Detect which cell encompasses the target text, then output its [x, y] center coordinate. 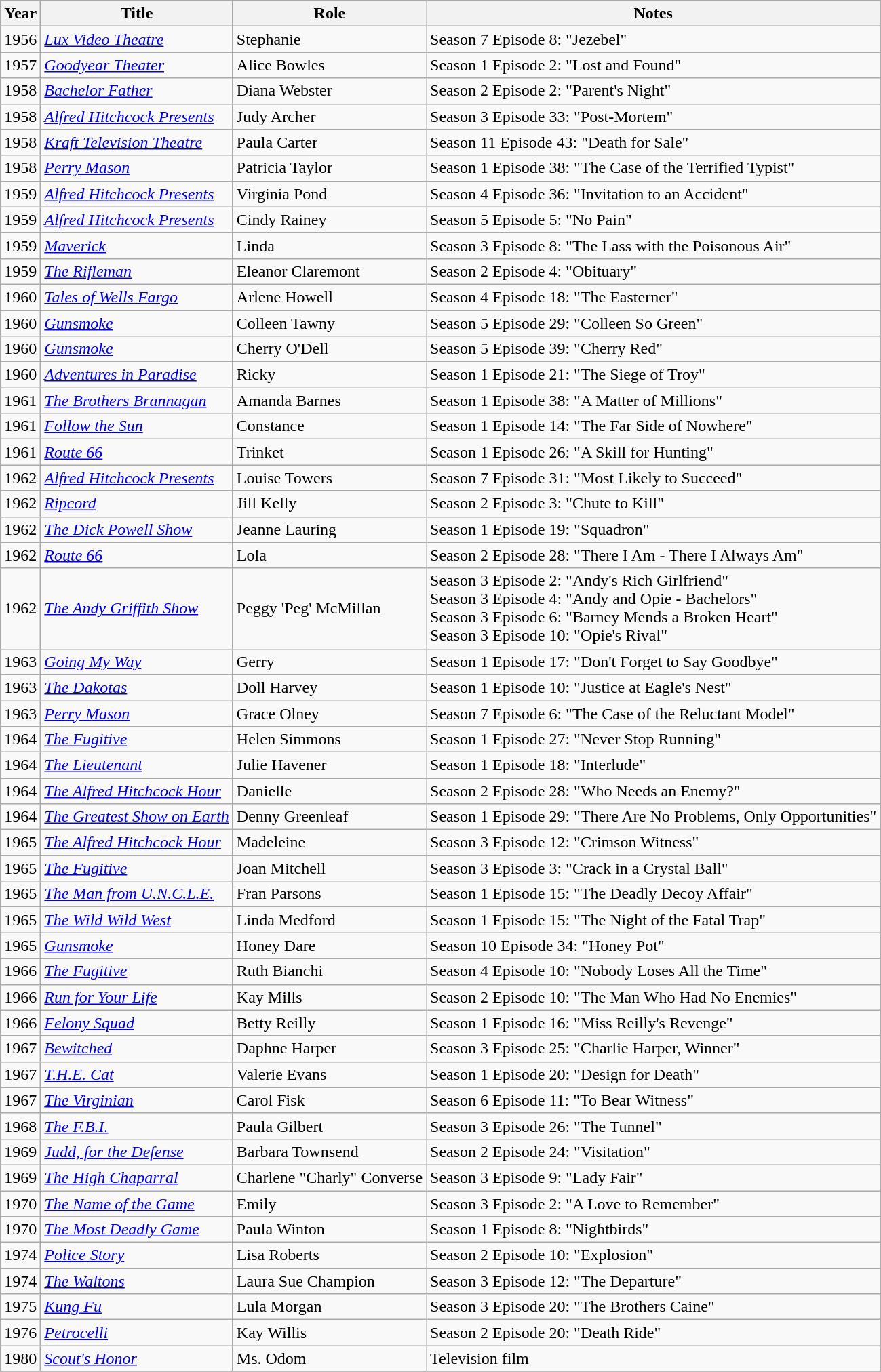
Ripcord [137, 504]
Adventures in Paradise [137, 375]
Cherry O'Dell [330, 349]
Peggy 'Peg' McMillan [330, 609]
Season 1 Episode 15: "The Night of the Fatal Trap" [654, 920]
Colleen Tawny [330, 323]
Maverick [137, 245]
Run for Your Life [137, 997]
Lisa Roberts [330, 1255]
Joan Mitchell [330, 868]
Season 4 Episode 10: "Nobody Loses All the Time" [654, 971]
Season 3 Episode 12: "Crimson Witness" [654, 843]
Season 4 Episode 36: "Invitation to an Accident" [654, 194]
Ricky [330, 375]
The Name of the Game [137, 1203]
Judd, for the Defense [137, 1152]
Cindy Rainey [330, 220]
Constance [330, 426]
Denny Greenleaf [330, 817]
Danielle [330, 791]
Season 3 Episode 9: "Lady Fair" [654, 1177]
Barbara Townsend [330, 1152]
The Dick Powell Show [137, 529]
Season 3 Episode 20: "The Brothers Caine" [654, 1307]
Season 1 Episode 16: "Miss Reilly's Revenge" [654, 1023]
Season 3 Episode 2: "A Love to Remember" [654, 1203]
Daphne Harper [330, 1049]
Kraft Television Theatre [137, 142]
Season 1 Episode 38: "A Matter of Millions" [654, 401]
Jill Kelly [330, 504]
Paula Winton [330, 1230]
Season 7 Episode 31: "Most Likely to Succeed" [654, 478]
Season 5 Episode 39: "Cherry Red" [654, 349]
Bewitched [137, 1049]
1957 [20, 65]
Tales of Wells Fargo [137, 297]
Season 2 Episode 10: "The Man Who Had No Enemies" [654, 997]
Kay Willis [330, 1333]
Season 1 Episode 2: "Lost and Found" [654, 65]
Patricia Taylor [330, 168]
Ruth Bianchi [330, 971]
The F.B.I. [137, 1126]
Season 11 Episode 43: "Death for Sale" [654, 142]
Season 7 Episode 6: "The Case of the Reluctant Model" [654, 713]
Season 2 Episode 28: "There I Am - There I Always Am" [654, 555]
Scout's Honor [137, 1358]
Year [20, 14]
Season 1 Episode 20: "Design for Death" [654, 1074]
Judy Archer [330, 117]
The Brothers Brannagan [137, 401]
Eleanor Claremont [330, 271]
Trinket [330, 452]
Kay Mills [330, 997]
1975 [20, 1307]
Season 3 Episode 25: "Charlie Harper, Winner" [654, 1049]
Television film [654, 1358]
The Dakotas [137, 687]
Louise Towers [330, 478]
Stephanie [330, 39]
Season 1 Episode 21: "The Siege of Troy" [654, 375]
Season 2 Episode 10: "Explosion" [654, 1255]
Season 2 Episode 4: "Obituary" [654, 271]
Lula Morgan [330, 1307]
Betty Reilly [330, 1023]
The High Chaparral [137, 1177]
Season 2 Episode 3: "Chute to Kill" [654, 504]
Kung Fu [137, 1307]
Season 1 Episode 26: "A Skill for Hunting" [654, 452]
T.H.E. Cat [137, 1074]
Season 1 Episode 17: "Don't Forget to Say Goodbye" [654, 662]
Season 2 Episode 20: "Death Ride" [654, 1333]
Julie Havener [330, 765]
Season 1 Episode 8: "Nightbirds" [654, 1230]
Season 1 Episode 14: "The Far Side of Nowhere" [654, 426]
Carol Fisk [330, 1100]
The Virginian [137, 1100]
Season 7 Episode 8: "Jezebel" [654, 39]
Lola [330, 555]
Linda Medford [330, 920]
Follow the Sun [137, 426]
Diana Webster [330, 91]
Lux Video Theatre [137, 39]
Season 1 Episode 19: "Squadron" [654, 529]
Virginia Pond [330, 194]
Gerry [330, 662]
The Man from U.N.C.L.E. [137, 894]
Alice Bowles [330, 65]
1956 [20, 39]
Fran Parsons [330, 894]
Season 1 Episode 27: "Never Stop Running" [654, 739]
Title [137, 14]
Going My Way [137, 662]
The Greatest Show on Earth [137, 817]
Linda [330, 245]
Role [330, 14]
Madeleine [330, 843]
Arlene Howell [330, 297]
Season 3 Episode 8: "The Lass with the Poisonous Air" [654, 245]
Grace Olney [330, 713]
Season 1 Episode 10: "Justice at Eagle's Nest" [654, 687]
Felony Squad [137, 1023]
Season 1 Episode 18: "Interlude" [654, 765]
Season 1 Episode 15: "The Deadly Decoy Affair" [654, 894]
Season 5 Episode 5: "No Pain" [654, 220]
The Andy Griffith Show [137, 609]
Paula Gilbert [330, 1126]
Season 10 Episode 34: "Honey Pot" [654, 946]
Amanda Barnes [330, 401]
Season 3 Episode 26: "The Tunnel" [654, 1126]
Season 3 Episode 33: "Post-Mortem" [654, 117]
Season 2 Episode 2: "Parent's Night" [654, 91]
Bachelor Father [137, 91]
Emily [330, 1203]
The Most Deadly Game [137, 1230]
1976 [20, 1333]
Season 2 Episode 24: "Visitation" [654, 1152]
Honey Dare [330, 946]
Season 1 Episode 38: "The Case of the Terrified Typist" [654, 168]
Police Story [137, 1255]
Season 4 Episode 18: "The Easterner" [654, 297]
Season 5 Episode 29: "Colleen So Green" [654, 323]
Season 2 Episode 28: "Who Needs an Enemy?" [654, 791]
Doll Harvey [330, 687]
Ms. Odom [330, 1358]
Notes [654, 14]
Jeanne Lauring [330, 529]
Paula Carter [330, 142]
1980 [20, 1358]
Valerie Evans [330, 1074]
Petrocelli [137, 1333]
Goodyear Theater [137, 65]
The Lieutenant [137, 765]
1968 [20, 1126]
Season 1 Episode 29: "There Are No Problems, Only Opportunities" [654, 817]
Season 3 Episode 12: "The Departure" [654, 1281]
The Waltons [137, 1281]
The Rifleman [137, 271]
Charlene "Charly" Converse [330, 1177]
Helen Simmons [330, 739]
Season 6 Episode 11: "To Bear Witness" [654, 1100]
The Wild Wild West [137, 920]
Season 3 Episode 3: "Crack in a Crystal Ball" [654, 868]
Laura Sue Champion [330, 1281]
